Return (x, y) of the center of cell containing provided text 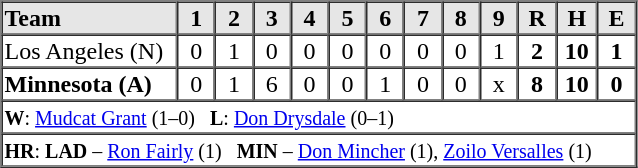
R (538, 18)
H (577, 18)
Minnesota (A) (90, 84)
5 (348, 18)
x (499, 84)
3 (272, 18)
9 (499, 18)
Los Angeles (N) (90, 50)
W: Mudcat Grant (1–0) L: Don Drysdale (0–1) (319, 116)
HR: LAD – Ron Fairly (1) MIN – Don Mincher (1), Zoilo Versalles (1) (319, 150)
E (616, 18)
7 (423, 18)
Team (90, 18)
4 (310, 18)
